From the cell containing the given text, extract its center point as [X, Y] coordinate. 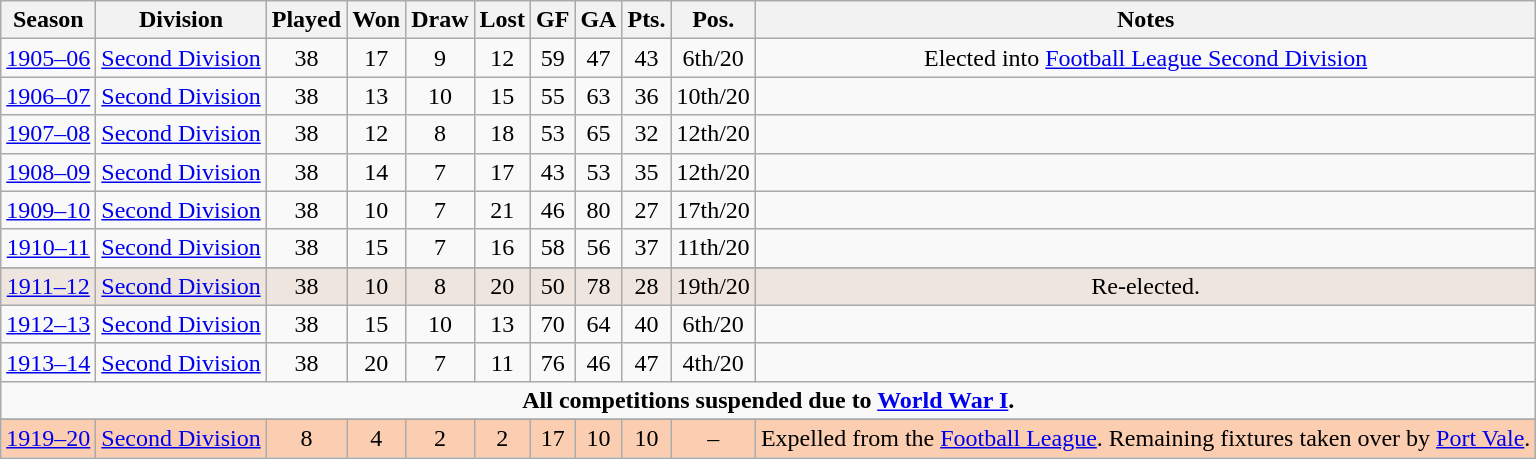
1911–12 [48, 286]
56 [598, 248]
Pos. [713, 20]
1907–08 [48, 134]
4th/20 [713, 362]
55 [552, 96]
1909–10 [48, 210]
Pts. [646, 20]
18 [502, 134]
70 [552, 324]
Played [306, 20]
36 [646, 96]
64 [598, 324]
76 [552, 362]
11th/20 [713, 248]
27 [646, 210]
Division [181, 20]
21 [502, 210]
40 [646, 324]
11 [502, 362]
28 [646, 286]
16 [502, 248]
– [713, 438]
58 [552, 248]
Notes [1145, 20]
Won [376, 20]
37 [646, 248]
Re-elected. [1145, 286]
14 [376, 172]
78 [598, 286]
17th/20 [713, 210]
GF [552, 20]
59 [552, 58]
65 [598, 134]
Expelled from the Football League. Remaining fixtures taken over by Port Vale. [1145, 438]
50 [552, 286]
32 [646, 134]
35 [646, 172]
Elected into Football League Second Division [1145, 58]
1912–13 [48, 324]
80 [598, 210]
10th/20 [713, 96]
1919–20 [48, 438]
GA [598, 20]
19th/20 [713, 286]
Season [48, 20]
1910–11 [48, 248]
1913–14 [48, 362]
4 [376, 438]
1908–09 [48, 172]
Lost [502, 20]
63 [598, 96]
Draw [440, 20]
1906–07 [48, 96]
1905–06 [48, 58]
9 [440, 58]
All competitions suspended due to World War I. [768, 400]
